Determine the (X, Y) coordinate at the center of the cell enclosing the given text.  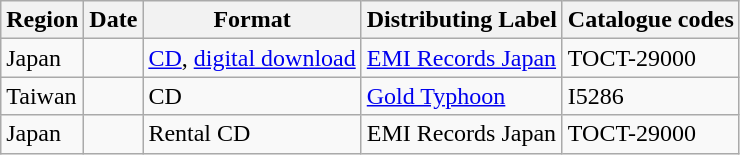
CD, digital download (252, 58)
Rental CD (252, 134)
Gold Typhoon (462, 96)
CD (252, 96)
Distributing Label (462, 20)
I5286 (650, 96)
Region (42, 20)
Taiwan (42, 96)
Date (114, 20)
Format (252, 20)
Catalogue codes (650, 20)
